Identify which cell holds the provided text, then report its (X, Y) central coordinate. 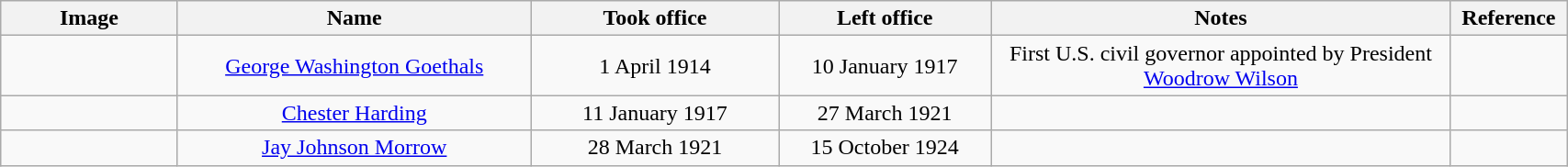
Image (89, 18)
First U.S. civil governor appointed by President Woodrow Wilson (1221, 66)
Jay Johnson Morrow (355, 148)
Name (355, 18)
Chester Harding (355, 113)
Left office (886, 18)
28 March 1921 (654, 148)
15 October 1924 (886, 148)
11 January 1917 (654, 113)
27 March 1921 (886, 113)
Reference (1508, 18)
10 January 1917 (886, 66)
George Washington Goethals (355, 66)
Took office (654, 18)
1 April 1914 (654, 66)
Notes (1221, 18)
